Scan for the cell matching the given text and deliver its [X, Y] coordinate at center. 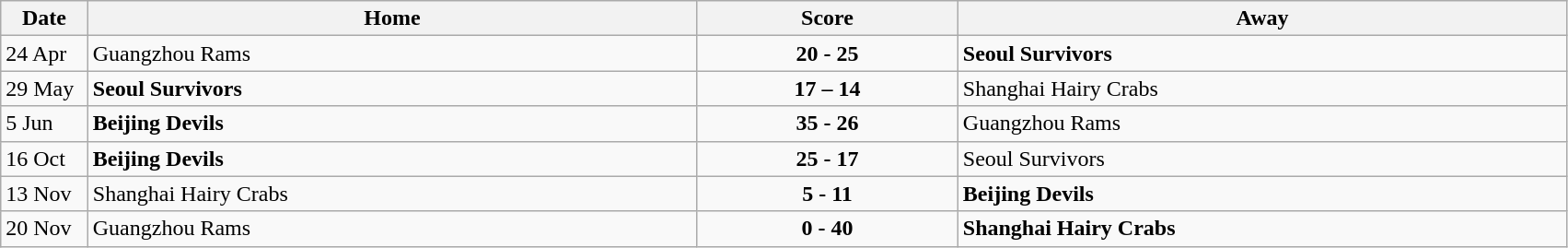
29 May [44, 89]
Home [392, 18]
20 - 25 [828, 53]
5 - 11 [828, 194]
20 Nov [44, 229]
35 - 26 [828, 124]
0 - 40 [828, 229]
24 Apr [44, 53]
13 Nov [44, 194]
Date [44, 18]
17 – 14 [828, 89]
5 Jun [44, 124]
25 - 17 [828, 159]
Away [1262, 18]
Score [828, 18]
16 Oct [44, 159]
